Identify which cell holds the provided text, then report its (X, Y) central coordinate. 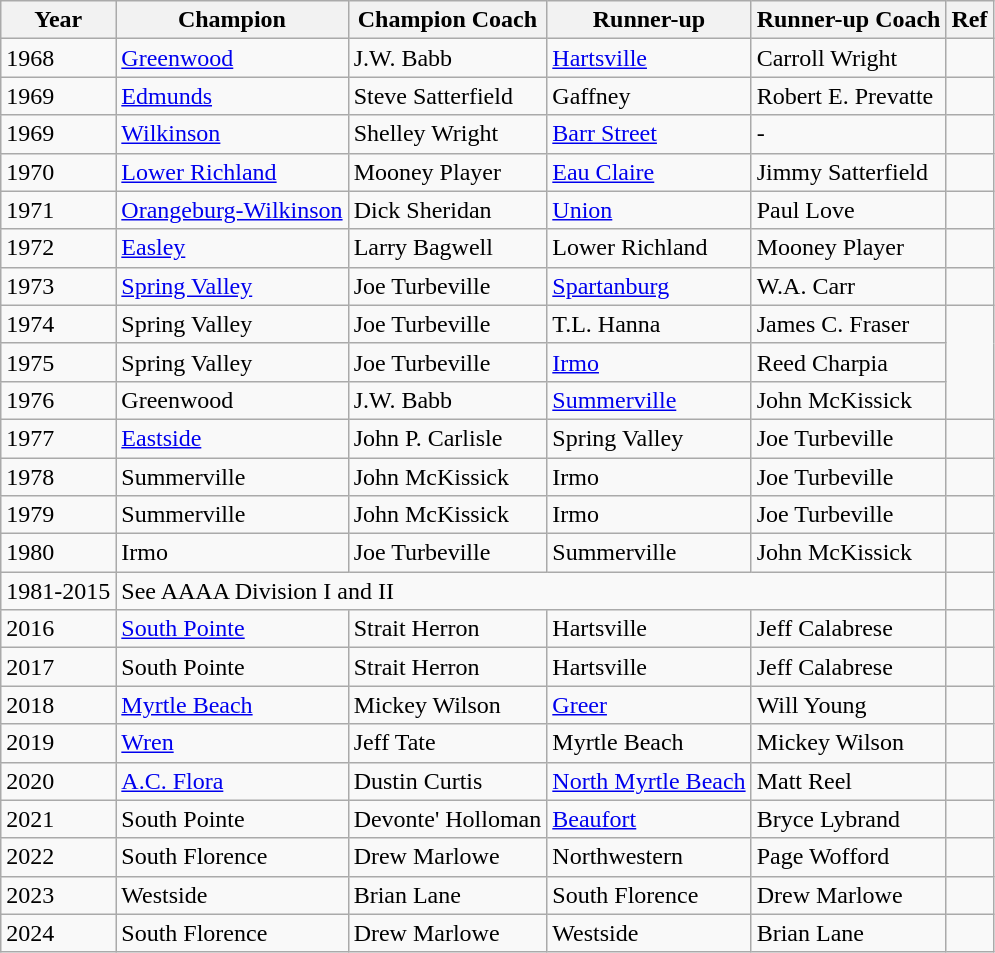
1972 (58, 248)
1976 (58, 400)
Eastside (232, 438)
- (848, 134)
John P. Carlisle (448, 438)
A.C. Flora (232, 781)
Bryce Lybrand (848, 819)
Paul Love (848, 210)
Matt Reel (848, 781)
2016 (58, 629)
2018 (58, 705)
Northwestern (649, 857)
James C. Fraser (848, 324)
Steve Satterfield (448, 96)
1977 (58, 438)
Jeff Tate (448, 743)
2021 (58, 819)
Champion (232, 20)
2022 (58, 857)
Easley (232, 248)
Spartanburg (649, 286)
Robert E. Prevatte (848, 96)
2020 (58, 781)
Page Wofford (848, 857)
Reed Charpia (848, 362)
See AAAA Division I and II (531, 591)
North Myrtle Beach (649, 781)
Will Young (848, 705)
2024 (58, 933)
1980 (58, 553)
W.A. Carr (848, 286)
1968 (58, 58)
Shelley Wright (448, 134)
Beaufort (649, 819)
Runner-up (649, 20)
Jimmy Satterfield (848, 172)
Larry Bagwell (448, 248)
T.L. Hanna (649, 324)
Champion Coach (448, 20)
1971 (58, 210)
Greer (649, 705)
Eau Claire (649, 172)
Dustin Curtis (448, 781)
1978 (58, 477)
Wilkinson (232, 134)
Dick Sheridan (448, 210)
1981-2015 (58, 591)
1973 (58, 286)
Wren (232, 743)
Union (649, 210)
1974 (58, 324)
1979 (58, 515)
1975 (58, 362)
Orangeburg-Wilkinson (232, 210)
2023 (58, 895)
Edmunds (232, 96)
Year (58, 20)
1970 (58, 172)
Devonte' Holloman (448, 819)
Gaffney (649, 96)
Carroll Wright (848, 58)
Ref (970, 20)
Runner-up Coach (848, 20)
2017 (58, 667)
Barr Street (649, 134)
2019 (58, 743)
